Provide the (X, Y) coordinate of the cell's center where the given text is located.  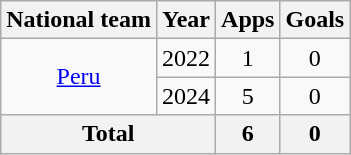
Peru (79, 77)
2022 (186, 58)
Year (186, 20)
Goals (315, 20)
Apps (248, 20)
National team (79, 20)
5 (248, 96)
6 (248, 134)
2024 (186, 96)
Total (108, 134)
1 (248, 58)
